Extract the [X, Y] coordinate from the center of the cell holding the provided text.  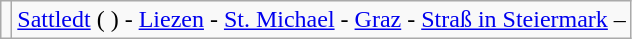
Sattledt ( ) - Liezen - St. Michael - Graz - Straß in Steiermark – [322, 20]
